Extract the (X, Y) coordinate from the center of the cell holding the provided text.  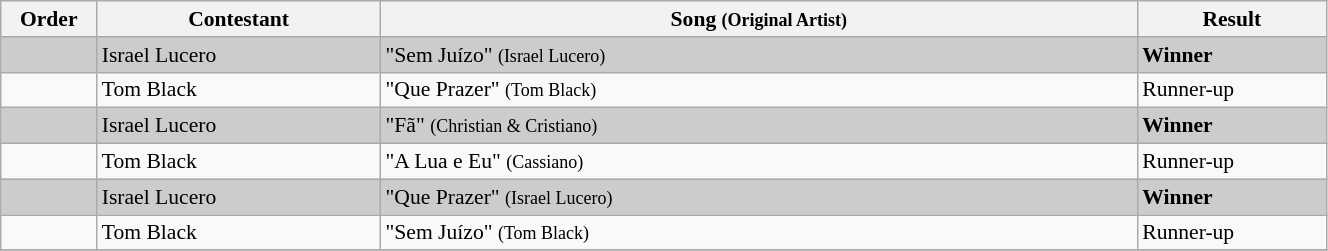
"Que Prazer" (Tom Black) (758, 90)
"Sem Juízo" (Israel Lucero) (758, 55)
"Que Prazer" (Israel Lucero) (758, 197)
Song (Original Artist) (758, 19)
"Fã" (Christian & Cristiano) (758, 126)
"Sem Juízo" (Tom Black) (758, 233)
"A Lua e Eu" (Cassiano) (758, 162)
Contestant (239, 19)
Order (49, 19)
Result (1232, 19)
